Scan for the cell matching the given text and deliver its [x, y] coordinate at center. 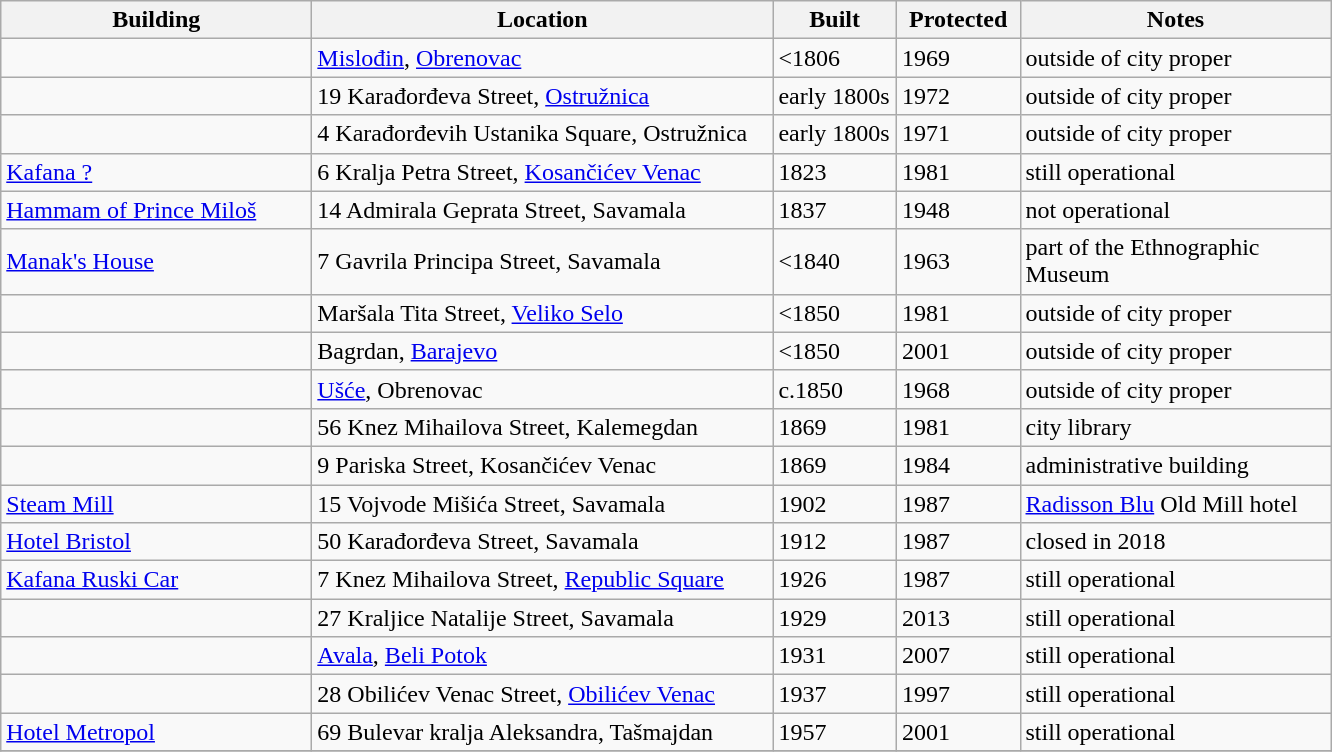
closed in 2018 [1176, 542]
Avala, Beli Potok [542, 656]
<1840 [835, 262]
administrative building [1176, 465]
15 Vojvode Mišića Street, Savamala [542, 503]
2013 [958, 618]
Maršala Tita Street, Veliko Selo [542, 313]
27 Kraljice Natalije Street, Savamala [542, 618]
19 Karađorđeva Street, Ostružnica [542, 96]
1948 [958, 210]
56 Knez Mihailova Street, Kalemegdan [542, 427]
Protected [958, 20]
Building [156, 20]
c.1850 [835, 389]
1984 [958, 465]
1971 [958, 134]
Ušće, Obrenovac [542, 389]
1969 [958, 58]
4 Karađorđevih Ustanika Square, Ostružnica [542, 134]
1837 [835, 210]
part of the Ethnographic Museum [1176, 262]
<1806 [835, 58]
9 Pariska Street, Kosančićev Venac [542, 465]
Kafana ? [156, 172]
50 Karađorđeva Street, Savamala [542, 542]
2007 [958, 656]
7 Gavrila Principa Street, Savamala [542, 262]
1931 [835, 656]
28 Obilićev Venac Street, Obilićev Venac [542, 694]
Hotel Bristol [156, 542]
Steam Mill [156, 503]
Kafana Ruski Car [156, 580]
1929 [835, 618]
1912 [835, 542]
Mislođin, Obrenovac [542, 58]
1972 [958, 96]
1957 [835, 732]
7 Knez Mihailova Street, Republic Square [542, 580]
Location [542, 20]
Bagrdan, Barajevo [542, 351]
not operational [1176, 210]
1902 [835, 503]
1823 [835, 172]
1963 [958, 262]
city library [1176, 427]
1968 [958, 389]
69 Bulevar kralja Aleksandra, Tašmajdan [542, 732]
1926 [835, 580]
1937 [835, 694]
Notes [1176, 20]
Radisson Blu Old Mill hotel [1176, 503]
1997 [958, 694]
Hotel Metropol [156, 732]
Built [835, 20]
Hammam of Prince Miloš [156, 210]
6 Kralja Petra Street, Kosančićev Venac [542, 172]
Manak's House [156, 262]
14 Admirala Geprata Street, Savamala [542, 210]
